Return (x, y) of the center of cell containing provided text 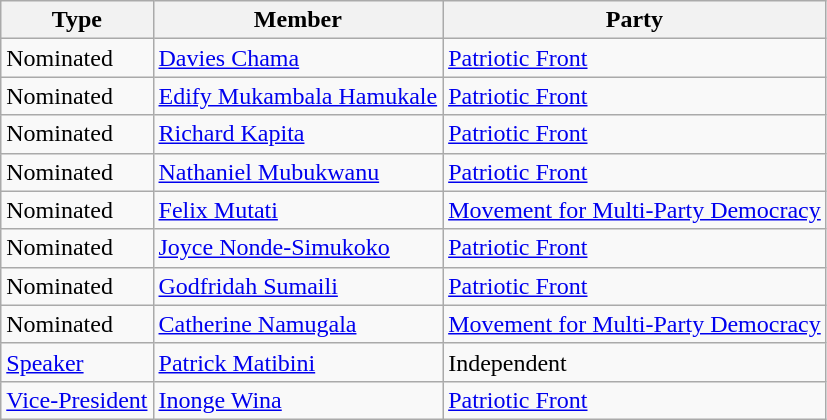
Party (635, 20)
Member (298, 20)
Independent (635, 362)
Catherine Namugala (298, 324)
Nathaniel Mubukwanu (298, 172)
Davies Chama (298, 58)
Edify Mukambala Hamukale (298, 96)
Inonge Wina (298, 400)
Joyce Nonde-Simukoko (298, 248)
Vice-President (77, 400)
Felix Mutati (298, 210)
Godfridah Sumaili (298, 286)
Speaker (77, 362)
Patrick Matibini (298, 362)
Richard Kapita (298, 134)
Type (77, 20)
